Locate the cell with the specified text and output its (X, Y) center coordinate. 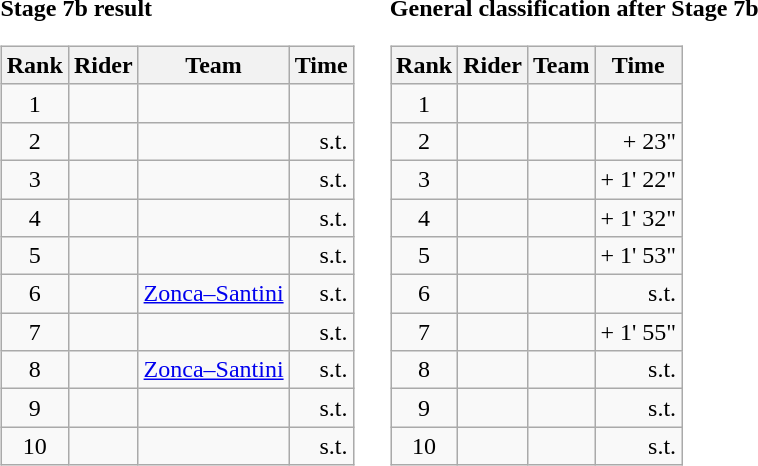
+ 1' 55" (638, 332)
+ 1' 53" (638, 256)
+ 1' 22" (638, 179)
+ 1' 32" (638, 217)
+ 23" (638, 141)
